Detect which cell encompasses the target text, then output its (x, y) center coordinate. 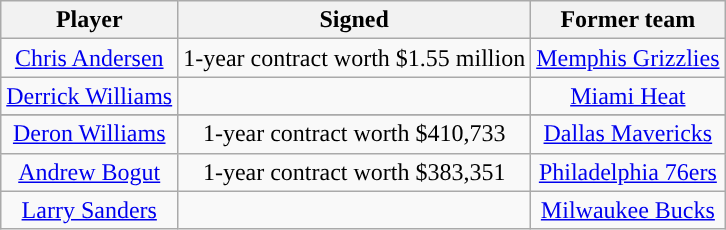
Larry Sanders (90, 210)
Derrick Williams (90, 96)
Deron Williams (90, 134)
Andrew Bogut (90, 172)
1-year contract worth $410,733 (354, 134)
Chris Andersen (90, 58)
Former team (628, 20)
Milwaukee Bucks (628, 210)
Player (90, 20)
Miami Heat (628, 96)
Dallas Mavericks (628, 134)
Philadelphia 76ers (628, 172)
Memphis Grizzlies (628, 58)
Signed (354, 20)
1-year contract worth $1.55 million (354, 58)
1-year contract worth $383,351 (354, 172)
